Pinpoint the cell where the given text exists, returning its (X, Y) midpoint coordinate. 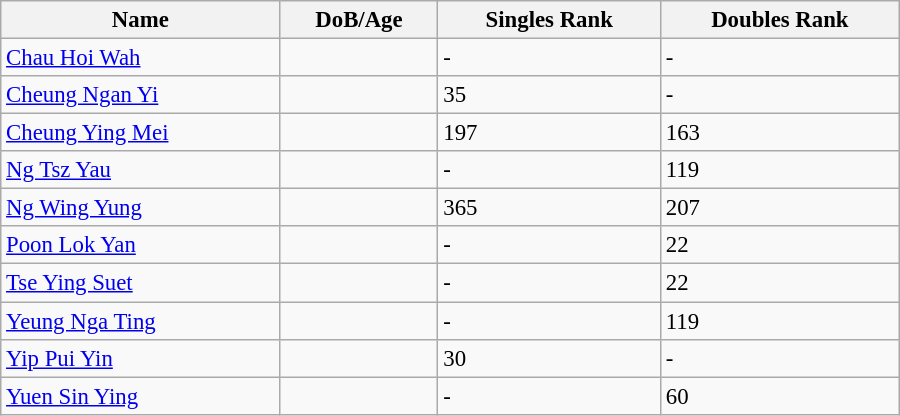
30 (549, 358)
207 (780, 208)
365 (549, 208)
Singles Rank (549, 20)
Cheung Ying Mei (140, 133)
Yip Pui Yin (140, 358)
Cheung Ngan Yi (140, 95)
Yuen Sin Ying (140, 396)
Ng Tsz Yau (140, 170)
Doubles Rank (780, 20)
Chau Hoi Wah (140, 58)
DoB/Age (359, 20)
Ng Wing Yung (140, 208)
60 (780, 396)
Name (140, 20)
197 (549, 133)
Yeung Nga Ting (140, 321)
Poon Lok Yan (140, 245)
35 (549, 95)
Tse Ying Suet (140, 283)
163 (780, 133)
